From the cell containing the given text, extract its center point as (x, y) coordinate. 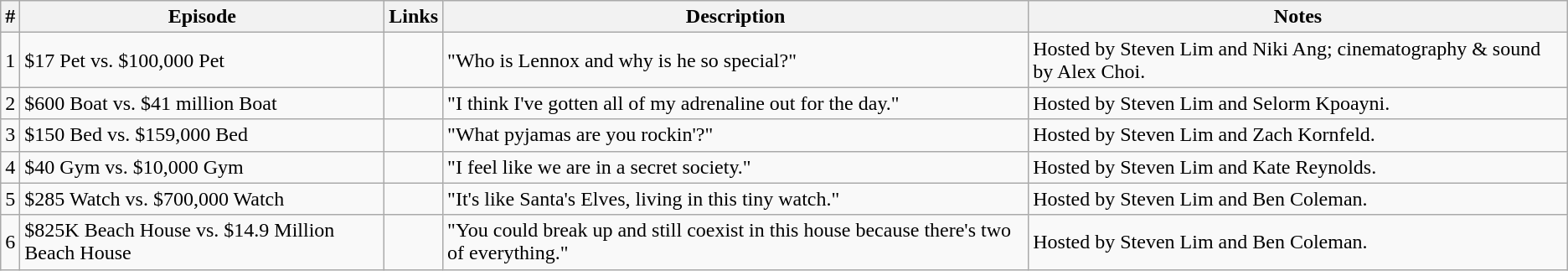
$40 Gym vs. $10,000 Gym (203, 167)
2 (10, 103)
# (10, 17)
$600 Boat vs. $41 million Boat (203, 103)
Hosted by Steven Lim and Niki Ang; cinematography & sound by Alex Choi. (1298, 60)
1 (10, 60)
Description (735, 17)
"You could break up and still coexist in this house because there's two of everything." (735, 242)
"Who is Lennox and why is he so special?" (735, 60)
"What pyjamas are you rockin'?" (735, 135)
Episode (203, 17)
5 (10, 199)
$17 Pet vs. $100,000 Pet (203, 60)
3 (10, 135)
Hosted by Steven Lim and Kate Reynolds. (1298, 167)
"I think I've gotten all of my adrenaline out for the day." (735, 103)
6 (10, 242)
Links (414, 17)
Hosted by Steven Lim and Selorm Kpoayni. (1298, 103)
$150 Bed vs. $159,000 Bed (203, 135)
Notes (1298, 17)
$285 Watch vs. $700,000 Watch (203, 199)
Hosted by Steven Lim and Zach Kornfeld. (1298, 135)
4 (10, 167)
"It's like Santa's Elves, living in this tiny watch." (735, 199)
$825K Beach House vs. $14.9 Million Beach House (203, 242)
"I feel like we are in a secret society." (735, 167)
